Capture the cell that displays the provided text and extract its (x, y) central coordinate. 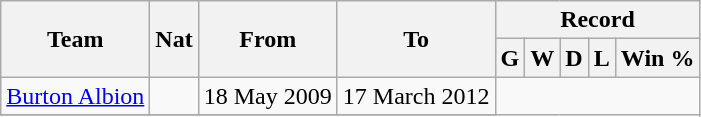
Team (76, 39)
G (510, 58)
Win % (658, 58)
L (602, 58)
From (268, 39)
18 May 2009 (268, 96)
To (416, 39)
D (574, 58)
W (542, 58)
Nat (174, 39)
Record (598, 20)
17 March 2012 (416, 96)
Burton Albion (76, 96)
